Provide the [X, Y] coordinate of the cell's center where the given text is located.  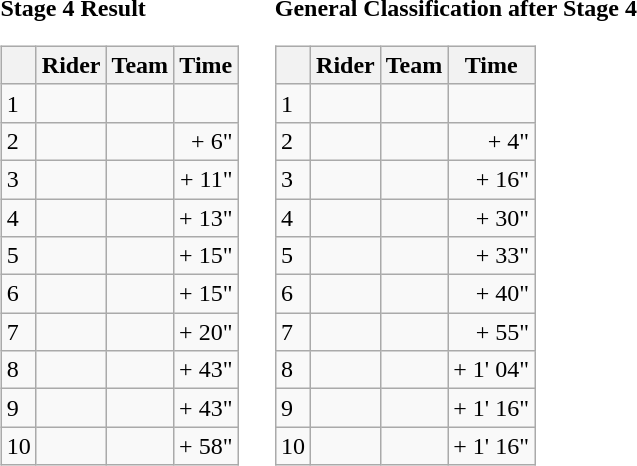
+ 16" [492, 179]
+ 1' 04" [492, 370]
+ 4" [492, 141]
+ 11" [206, 179]
+ 58" [206, 446]
+ 6" [206, 141]
+ 40" [492, 294]
+ 30" [492, 217]
+ 55" [492, 332]
+ 33" [492, 256]
+ 20" [206, 332]
+ 13" [206, 217]
